Capture the cell that displays the provided text and extract its [x, y] central coordinate. 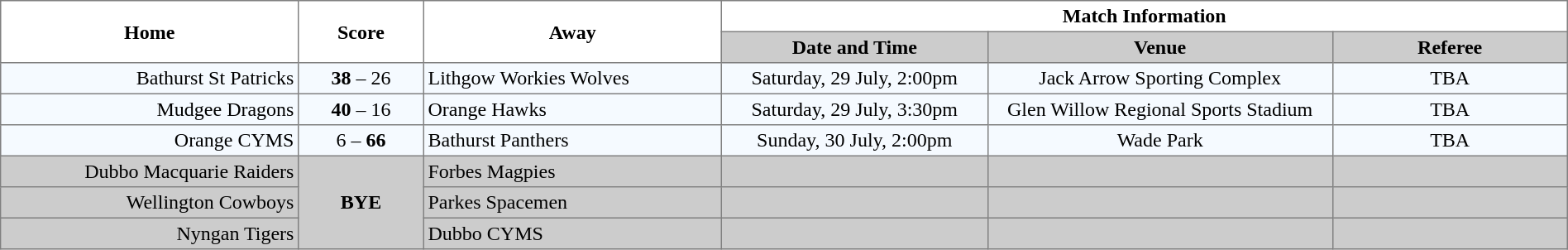
Referee [1450, 47]
Wellington Cowboys [150, 203]
Wade Park [1159, 141]
Bathurst Panthers [572, 141]
Jack Arrow Sporting Complex [1159, 79]
Saturday, 29 July, 3:30pm [854, 109]
Parkes Spacemen [572, 203]
Lithgow Workies Wolves [572, 79]
Sunday, 30 July, 2:00pm [854, 141]
Dubbo CYMS [572, 233]
Score [361, 31]
Forbes Magpies [572, 171]
Nyngan Tigers [150, 233]
38 – 26 [361, 79]
Orange CYMS [150, 141]
Match Information [1145, 17]
Away [572, 31]
Dubbo Macquarie Raiders [150, 171]
Venue [1159, 47]
Orange Hawks [572, 109]
40 – 16 [361, 109]
Mudgee Dragons [150, 109]
BYE [361, 202]
Bathurst St Patricks [150, 79]
6 – 66 [361, 141]
Saturday, 29 July, 2:00pm [854, 79]
Glen Willow Regional Sports Stadium [1159, 109]
Date and Time [854, 47]
Home [150, 31]
